Identify which cell holds the provided text, then report its [x, y] central coordinate. 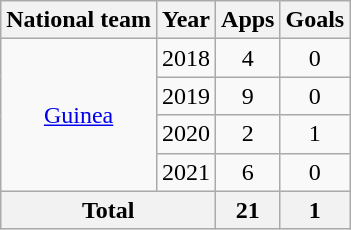
2 [248, 134]
9 [248, 96]
Year [186, 20]
Goals [315, 20]
21 [248, 210]
2021 [186, 172]
4 [248, 58]
2020 [186, 134]
2019 [186, 96]
National team [79, 20]
6 [248, 172]
Apps [248, 20]
Total [108, 210]
Guinea [79, 115]
2018 [186, 58]
